For the text-containing cell, return its midpoint in [X, Y] coordinate format. 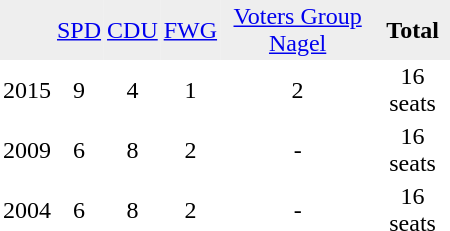
Total [412, 30]
8 [132, 150]
4 [132, 90]
- [298, 150]
2009 [27, 150]
1 [190, 90]
2015 [27, 90]
6 [79, 150]
CDU [132, 30]
9 [79, 90]
SPD [79, 30]
FWG [190, 30]
Voters Group Nagel [298, 30]
